Extract the [x, y] coordinate from the center of the cell holding the provided text.  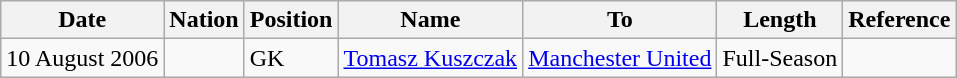
Length [780, 20]
GK [291, 58]
Tomasz Kuszczak [430, 58]
Nation [204, 20]
Position [291, 20]
Date [82, 20]
Full-Season [780, 58]
10 August 2006 [82, 58]
Name [430, 20]
To [620, 20]
Reference [900, 20]
Manchester United [620, 58]
